Capture the cell that displays the provided text and extract its (X, Y) central coordinate. 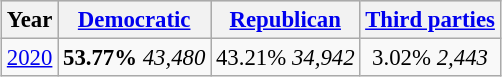
Year (30, 20)
Republican (286, 20)
3.02% 2,443 (430, 58)
2020 (30, 58)
Democratic (134, 20)
Third parties (430, 20)
43.21% 34,942 (286, 58)
53.77% 43,480 (134, 58)
